Scan for the cell matching the given text and deliver its (x, y) coordinate at center. 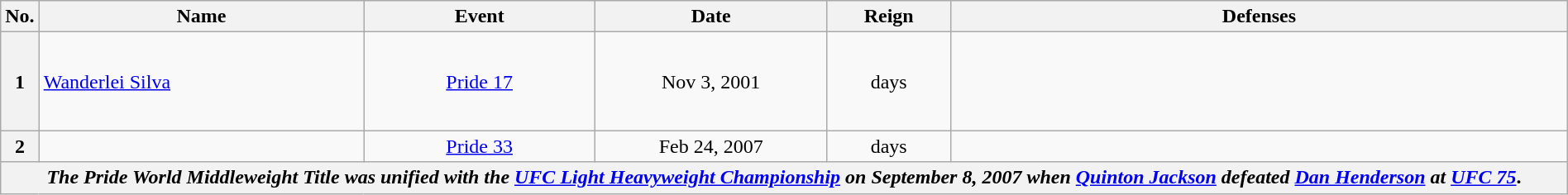
Wanderlei Silva (201, 81)
Event (480, 17)
Nov 3, 2001 (711, 81)
Feb 24, 2007 (711, 146)
No. (20, 17)
1 (20, 81)
Date (711, 17)
Defenses (1260, 17)
Name (201, 17)
Reign (889, 17)
Pride 17 (480, 81)
Pride 33 (480, 146)
2 (20, 146)
